Extract the [X, Y] coordinate from the center of the cell holding the provided text.  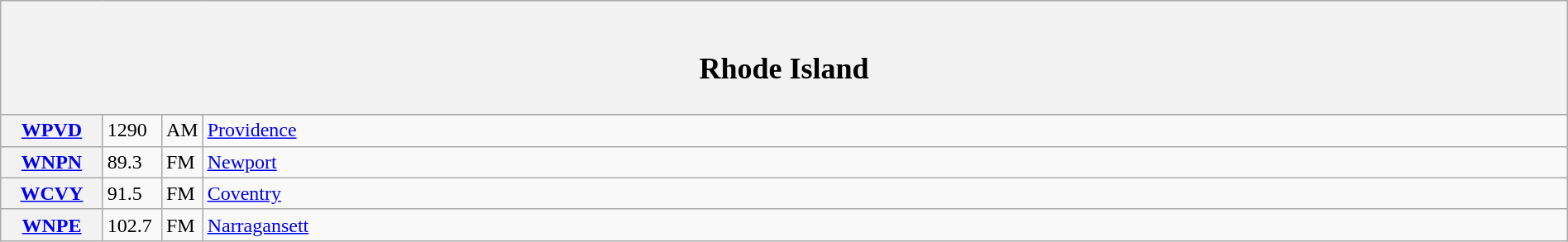
WPVD [52, 130]
Providence [885, 130]
102.7 [132, 225]
Narragansett [885, 225]
Rhode Island [784, 58]
1290 [132, 130]
89.3 [132, 162]
AM [182, 130]
91.5 [132, 193]
WNPE [52, 225]
Coventry [885, 193]
WCVY [52, 193]
Newport [885, 162]
WNPN [52, 162]
